Capture the cell that displays the provided text and extract its (x, y) central coordinate. 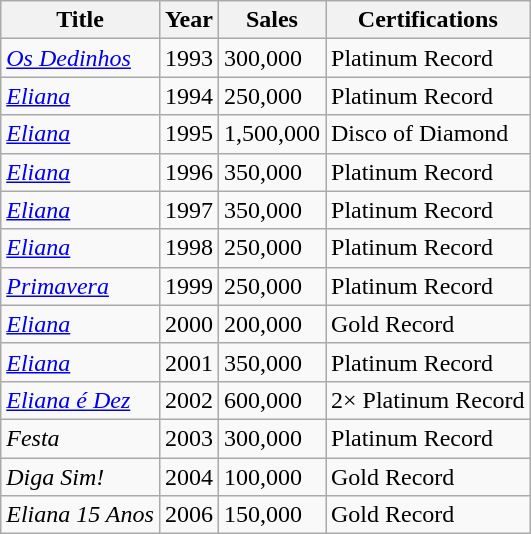
2003 (188, 438)
150,000 (272, 515)
Os Dedinhos (80, 58)
Festa (80, 438)
1997 (188, 210)
2× Platinum Record (428, 400)
1998 (188, 248)
1996 (188, 172)
Sales (272, 20)
Year (188, 20)
1993 (188, 58)
2000 (188, 324)
Diga Sim! (80, 477)
Title (80, 20)
600,000 (272, 400)
2002 (188, 400)
100,000 (272, 477)
1995 (188, 134)
Eliana 15 Anos (80, 515)
200,000 (272, 324)
1999 (188, 286)
2004 (188, 477)
1,500,000 (272, 134)
Primavera (80, 286)
Eliana é Dez (80, 400)
1994 (188, 96)
Disco of Diamond (428, 134)
Certifications (428, 20)
2001 (188, 362)
2006 (188, 515)
